Capture the cell that displays the provided text and extract its [X, Y] central coordinate. 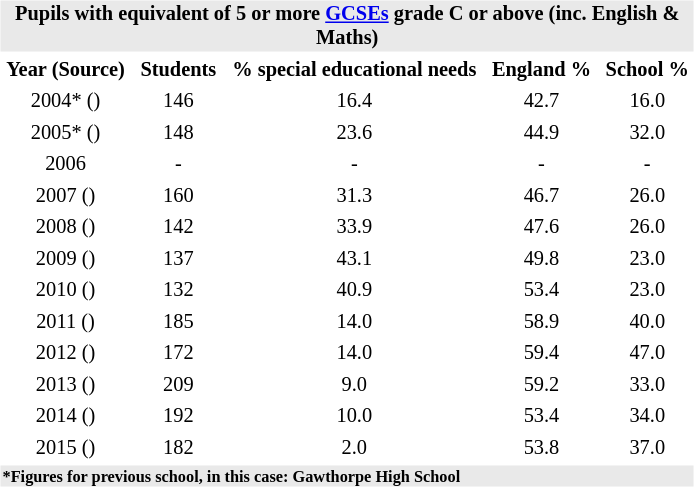
School % [648, 70]
47.6 [541, 228]
2015 () [66, 448]
16.0 [648, 102]
2010 () [66, 290]
49.8 [541, 258]
33.0 [648, 384]
Pupils with equivalent of 5 or more GCSEs grade C or above (inc. English & Maths) [348, 26]
32.0 [648, 132]
10.0 [354, 416]
58.9 [541, 322]
23.6 [354, 132]
33.9 [354, 228]
40.9 [354, 290]
53.8 [541, 448]
146 [179, 102]
2008 () [66, 228]
2.0 [354, 448]
47.0 [648, 354]
137 [179, 258]
160 [179, 196]
9.0 [354, 384]
132 [179, 290]
37.0 [648, 448]
209 [179, 384]
2005* () [66, 132]
2012 () [66, 354]
192 [179, 416]
40.0 [648, 322]
172 [179, 354]
46.7 [541, 196]
England % [541, 70]
59.2 [541, 384]
2004* () [66, 102]
142 [179, 228]
2007 () [66, 196]
*Figures for previous school, in this case: Gawthorpe High School [348, 476]
2009 () [66, 258]
59.4 [541, 354]
34.0 [648, 416]
2006 [66, 164]
2011 () [66, 322]
44.9 [541, 132]
2014 () [66, 416]
42.7 [541, 102]
2013 () [66, 384]
148 [179, 132]
Year (Source) [66, 70]
31.3 [354, 196]
Students [179, 70]
182 [179, 448]
16.4 [354, 102]
% special educational needs [354, 70]
43.1 [354, 258]
185 [179, 322]
